Identify which cell holds the provided text, then report its [X, Y] central coordinate. 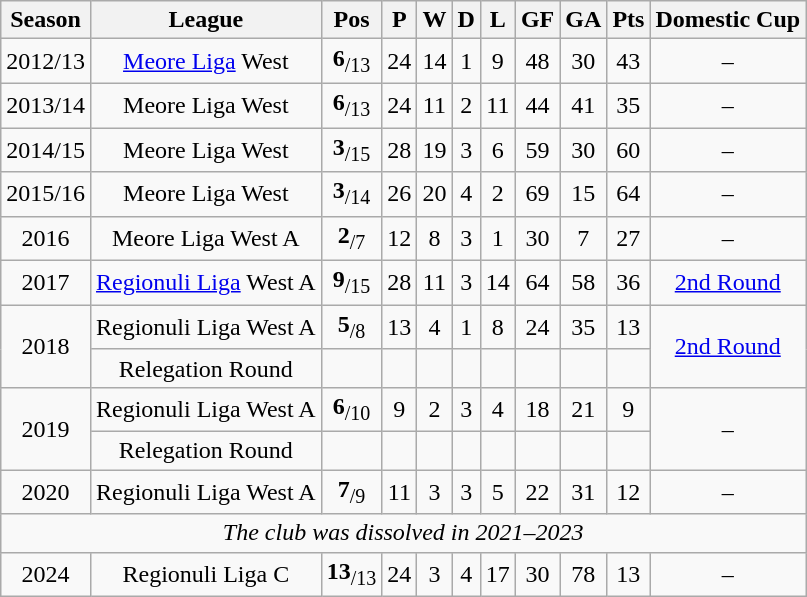
69 [537, 194]
Domestic Cup [728, 20]
6 [498, 150]
2016 [46, 238]
2017 [46, 283]
L [498, 20]
Pts [628, 20]
Meore Liga West A [206, 238]
2018 [46, 346]
GA [584, 20]
The club was dissolved in 2021–2023 [404, 533]
7/9 [352, 492]
58 [584, 283]
60 [628, 150]
2024 [46, 574]
5 [498, 492]
2013/14 [46, 105]
9/15 [352, 283]
41 [584, 105]
59 [537, 150]
19 [434, 150]
13/13 [352, 574]
5/8 [352, 327]
20 [434, 194]
43 [628, 61]
P [400, 20]
18 [537, 409]
78 [584, 574]
2020 [46, 492]
2/7 [352, 238]
2019 [46, 428]
2014/15 [46, 150]
2015/16 [46, 194]
D [466, 20]
GF [537, 20]
17 [498, 574]
44 [537, 105]
League [206, 20]
3/15 [352, 150]
27 [628, 238]
6/10 [352, 409]
48 [537, 61]
2012/13 [46, 61]
7 [584, 238]
15 [584, 194]
Pos [352, 20]
22 [537, 492]
W [434, 20]
Season [46, 20]
Regionuli Liga C [206, 574]
36 [628, 283]
31 [584, 492]
26 [400, 194]
3/14 [352, 194]
21 [584, 409]
